Return (X, Y) of the center of cell containing provided text 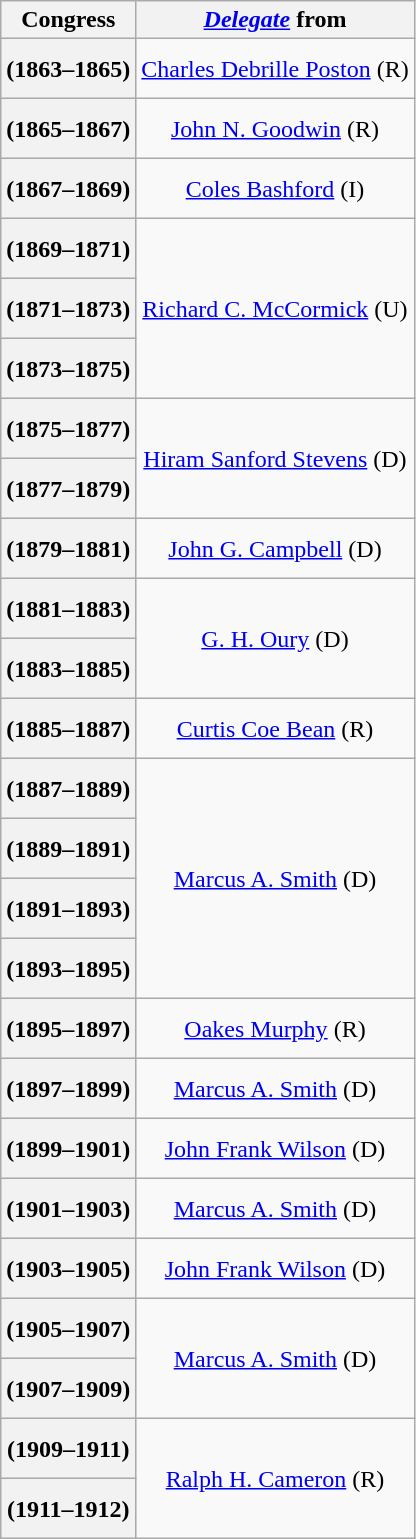
Congress (68, 20)
(1873–1875) (68, 369)
(1865–1867) (68, 129)
(1887–1889) (68, 789)
Hiram Sanford Stevens (D) (275, 459)
(1885–1887) (68, 729)
Curtis Coe Bean (R) (275, 729)
(1881–1883) (68, 609)
(1897–1899) (68, 1089)
Ralph H. Cameron (R) (275, 1479)
(1877–1879) (68, 489)
(1903–1905) (68, 1269)
(1893–1895) (68, 969)
Richard C. McCormick (U) (275, 309)
(1905–1907) (68, 1329)
(1889–1891) (68, 849)
John G. Campbell (D) (275, 549)
(1871–1873) (68, 309)
(1863–1865) (68, 69)
(1895–1897) (68, 1029)
Oakes Murphy (R) (275, 1029)
(1911–1912) (68, 1509)
Coles Bashford (I) (275, 189)
(1875–1877) (68, 429)
(1883–1885) (68, 669)
(1907–1909) (68, 1389)
(1879–1881) (68, 549)
(1909–1911) (68, 1449)
(1899–1901) (68, 1149)
Delegate from (275, 20)
(1869–1871) (68, 249)
G. H. Oury (D) (275, 639)
(1901–1903) (68, 1209)
(1867–1869) (68, 189)
Charles Debrille Poston (R) (275, 69)
John N. Goodwin (R) (275, 129)
(1891–1893) (68, 909)
